From the cell containing the given text, extract its center point as (X, Y) coordinate. 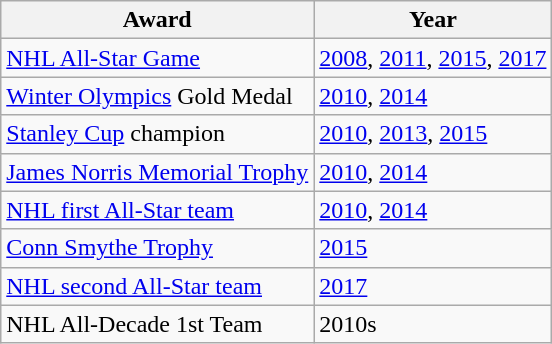
Award (158, 20)
2017 (433, 286)
NHL second All-Star team (158, 286)
James Norris Memorial Trophy (158, 172)
NHL first All-Star team (158, 210)
2015 (433, 248)
Winter Olympics Gold Medal (158, 96)
NHL All-Star Game (158, 58)
NHL All-Decade 1st Team (158, 324)
Stanley Cup champion (158, 134)
Conn Smythe Trophy (158, 248)
2010, 2013, 2015 (433, 134)
2010s (433, 324)
2008, 2011, 2015, 2017 (433, 58)
Year (433, 20)
